Pinpoint the cell where the given text exists, returning its (X, Y) midpoint coordinate. 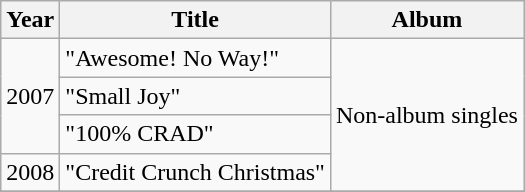
"100% CRAD" (196, 134)
"Awesome! No Way!" (196, 58)
"Credit Crunch Christmas" (196, 172)
Title (196, 20)
2008 (30, 172)
2007 (30, 96)
Album (426, 20)
Non-album singles (426, 115)
Year (30, 20)
"Small Joy" (196, 96)
